Extract the [X, Y] coordinate from the center of the cell holding the provided text.  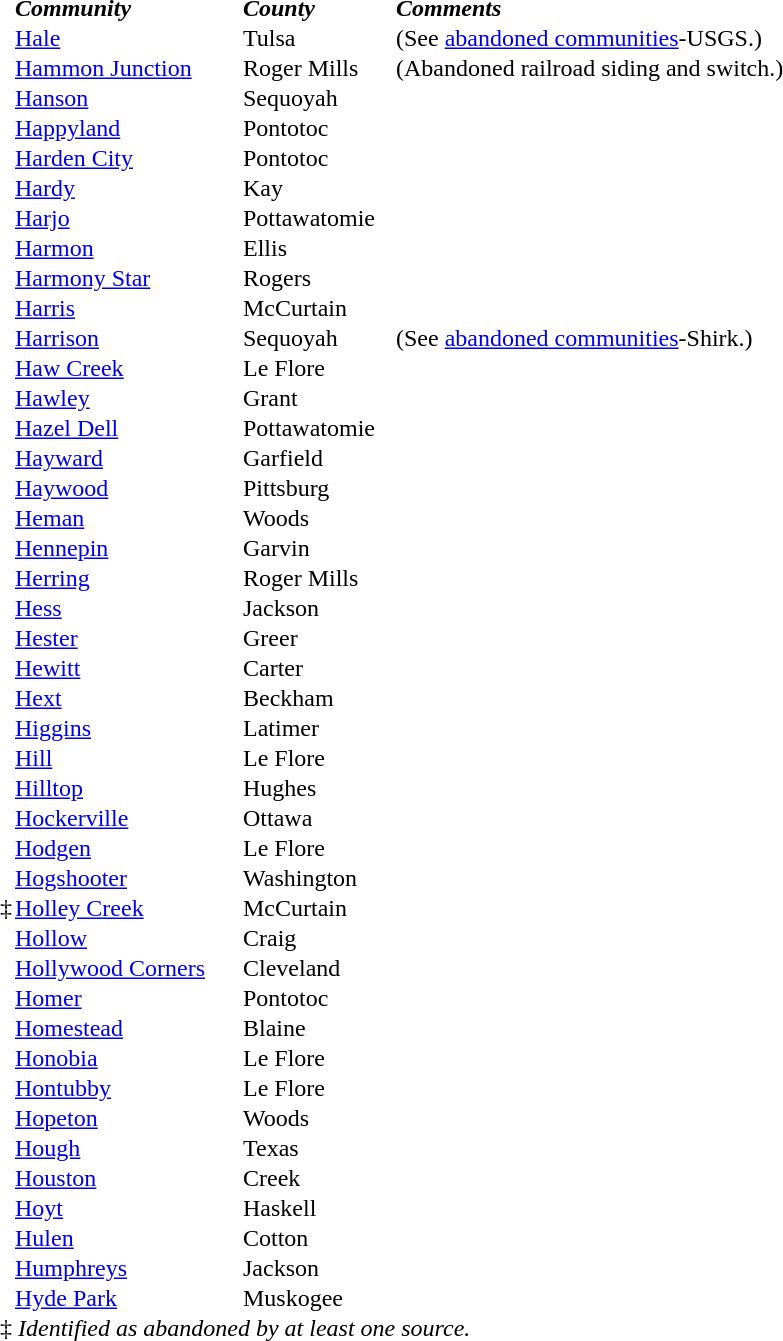
Heman [128, 518]
Hogshooter [128, 878]
Grant [318, 398]
Homestead [128, 1028]
Hughes [318, 788]
Hale [128, 38]
Harris [128, 308]
Hewitt [128, 668]
Haw Creek [128, 368]
Hough [128, 1148]
Washington [318, 878]
Hennepin [128, 548]
Craig [318, 938]
Holley Creek [128, 908]
Cotton [318, 1238]
Hext [128, 698]
Hoyt [128, 1208]
Creek [318, 1178]
Kay [318, 188]
Haywood [128, 488]
Ellis [318, 248]
Harmon [128, 248]
Hess [128, 608]
Humphreys [128, 1268]
Hollywood Corners [128, 968]
Homer [128, 998]
Haskell [318, 1208]
Carter [318, 668]
Hardy [128, 188]
Hammon Junction [128, 68]
Hodgen [128, 848]
Beckham [318, 698]
Harmony Star [128, 278]
Honobia [128, 1058]
Muskogee [318, 1298]
Cleveland [318, 968]
Hyde Park [128, 1298]
Hanson [128, 98]
Hazel Dell [128, 428]
Hulen [128, 1238]
Blaine [318, 1028]
‡ [6, 908]
Hawley [128, 398]
Tulsa [318, 38]
Happyland [128, 128]
Hilltop [128, 788]
Pittsburg [318, 488]
Greer [318, 638]
Garfield [318, 458]
Harrison [128, 338]
Hollow [128, 938]
Texas [318, 1148]
Hontubby [128, 1088]
Higgins [128, 728]
Rogers [318, 278]
Garvin [318, 548]
Harden City [128, 158]
Hester [128, 638]
Hopeton [128, 1118]
Hockerville [128, 818]
Hayward [128, 458]
Hill [128, 758]
Harjo [128, 218]
Ottawa [318, 818]
Latimer [318, 728]
Herring [128, 578]
Houston [128, 1178]
